Detect which cell encompasses the target text, then output its [x, y] center coordinate. 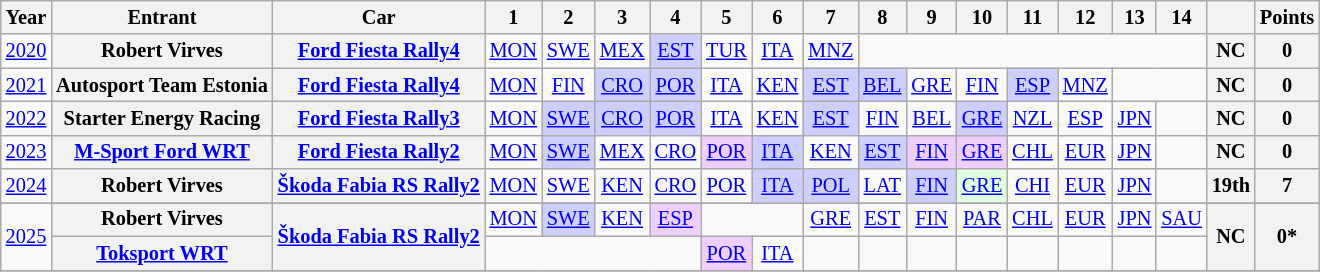
2022 [26, 118]
Entrant [162, 17]
Car [379, 17]
POL [830, 186]
2020 [26, 51]
Year [26, 17]
6 [778, 17]
NZL [1032, 118]
2021 [26, 85]
4 [676, 17]
TUR [726, 51]
Starter Energy Racing [162, 118]
12 [1086, 17]
2 [568, 17]
SAU [1181, 219]
13 [1135, 17]
3 [622, 17]
11 [1032, 17]
9 [931, 17]
1 [514, 17]
8 [882, 17]
Ford Fiesta Rally2 [379, 152]
PAR [982, 219]
LAT [882, 186]
19th [1231, 186]
Ford Fiesta Rally3 [379, 118]
5 [726, 17]
0* [1287, 236]
14 [1181, 17]
Points [1287, 17]
Autosport Team Estonia [162, 85]
2025 [26, 236]
CHI [1032, 186]
10 [982, 17]
Toksport WRT [162, 253]
M-Sport Ford WRT [162, 152]
2024 [26, 186]
2023 [26, 152]
